Extract the (X, Y) coordinate from the center of the cell holding the provided text.  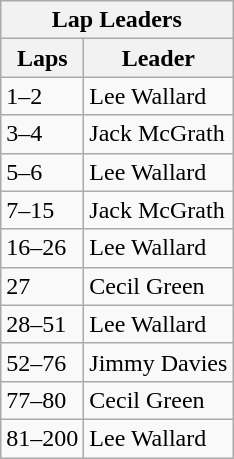
3–4 (42, 134)
1–2 (42, 96)
52–76 (42, 362)
Lap Leaders (117, 20)
77–80 (42, 400)
28–51 (42, 324)
Laps (42, 58)
7–15 (42, 210)
Leader (158, 58)
Jimmy Davies (158, 362)
81–200 (42, 438)
5–6 (42, 172)
27 (42, 286)
16–26 (42, 248)
